For the text-containing cell, return its midpoint in [X, Y] coordinate format. 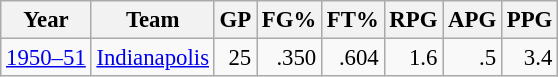
RPG [414, 20]
Year [46, 20]
.5 [472, 58]
.604 [354, 58]
1.6 [414, 58]
1950–51 [46, 58]
FG% [290, 20]
25 [235, 58]
Team [152, 20]
APG [472, 20]
GP [235, 20]
FT% [354, 20]
3.4 [529, 58]
PPG [529, 20]
.350 [290, 58]
Indianapolis [152, 58]
